Locate the cell with the specified text and output its [X, Y] center coordinate. 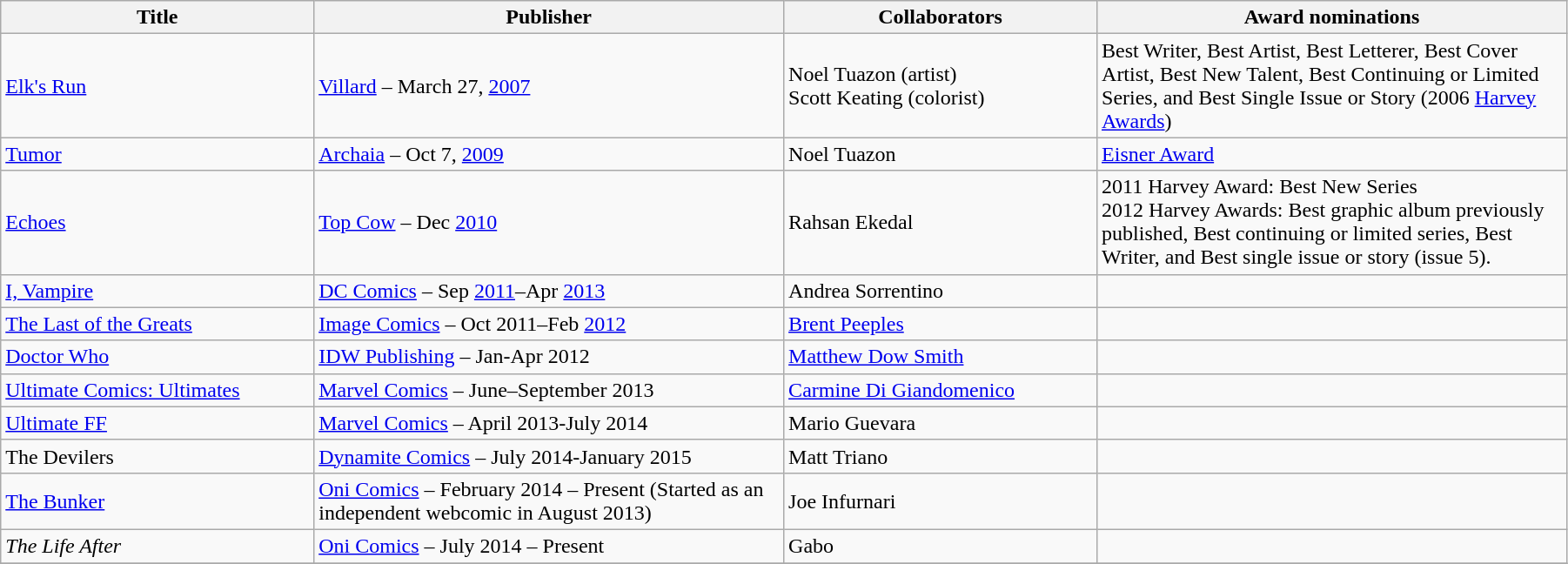
Image Comics – Oct 2011–Feb 2012 [549, 324]
Villard – March 27, 2007 [549, 85]
The Life After [157, 546]
DC Comics – Sep 2011–Apr 2013 [549, 291]
Marvel Comics – June–September 2013 [549, 390]
Tumor [157, 154]
Ultimate Comics: Ultimates [157, 390]
Award nominations [1332, 17]
Ultimate FF [157, 423]
IDW Publishing – Jan-Apr 2012 [549, 357]
Eisner Award [1332, 154]
Collaborators [941, 17]
Noel Tuazon [941, 154]
Publisher [549, 17]
Echoes [157, 223]
Rahsan Ekedal [941, 223]
Matt Triano [941, 456]
Mario Guevara [941, 423]
The Last of the Greats [157, 324]
Archaia – Oct 7, 2009 [549, 154]
Andrea Sorrentino [941, 291]
Joe Infurnari [941, 501]
Carmine Di Giandomenico [941, 390]
Doctor Who [157, 357]
Gabo [941, 546]
Title [157, 17]
Oni Comics – February 2014 – Present (Started as an independent webcomic in August 2013) [549, 501]
Marvel Comics – April 2013-July 2014 [549, 423]
Top Cow – Dec 2010 [549, 223]
Elk's Run [157, 85]
The Bunker [157, 501]
Noel Tuazon (artist)Scott Keating (colorist) [941, 85]
I, Vampire [157, 291]
Matthew Dow Smith [941, 357]
Dynamite Comics – July 2014-January 2015 [549, 456]
The Devilers [157, 456]
Brent Peeples [941, 324]
Oni Comics – July 2014 – Present [549, 546]
